Return [x, y] of the center of cell containing provided text 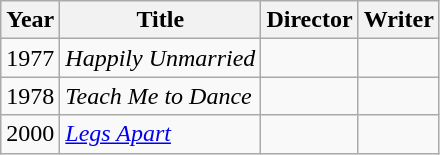
2000 [30, 134]
Happily Unmarried [160, 58]
1978 [30, 96]
1977 [30, 58]
Writer [398, 20]
Year [30, 20]
Legs Apart [160, 134]
Teach Me to Dance [160, 96]
Title [160, 20]
Director [310, 20]
